Detect which cell encompasses the target text, then output its [x, y] center coordinate. 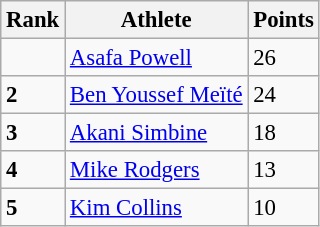
Kim Collins [156, 208]
13 [284, 170]
2 [33, 95]
5 [33, 208]
4 [33, 170]
Mike Rodgers [156, 170]
Ben Youssef Meïté [156, 95]
Akani Simbine [156, 133]
10 [284, 208]
26 [284, 58]
Athlete [156, 20]
3 [33, 133]
Asafa Powell [156, 58]
Points [284, 20]
Rank [33, 20]
18 [284, 133]
24 [284, 95]
